Return [X, Y] of the center of cell containing provided text 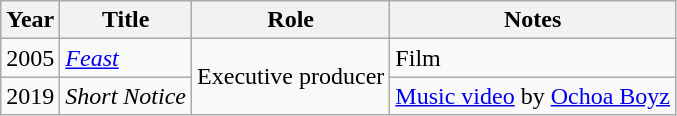
Role [291, 20]
Title [126, 20]
Feast [126, 58]
Notes [533, 20]
Executive producer [291, 77]
Music video by Ochoa Boyz [533, 96]
2019 [30, 96]
Short Notice [126, 96]
Year [30, 20]
2005 [30, 58]
Film [533, 58]
